For the text-containing cell, return its midpoint in (X, Y) coordinate format. 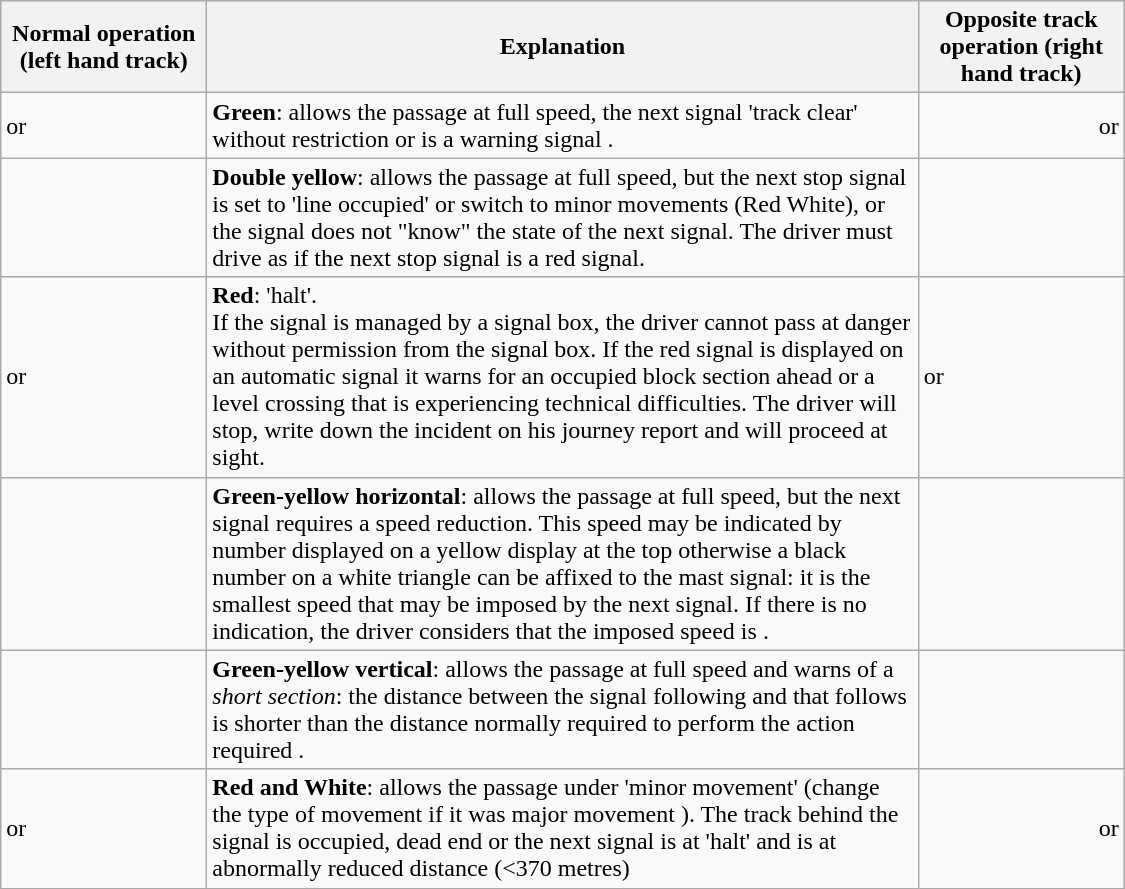
Explanation (562, 47)
Opposite track operation (right hand track) (1021, 47)
Green: allows the passage at full speed, the next signal 'track clear' without restriction or is a warning signal . (562, 126)
Normal operation (left hand track) (104, 47)
